Return the [X, Y] coordinate for the center point of the cell that contains the specified text.  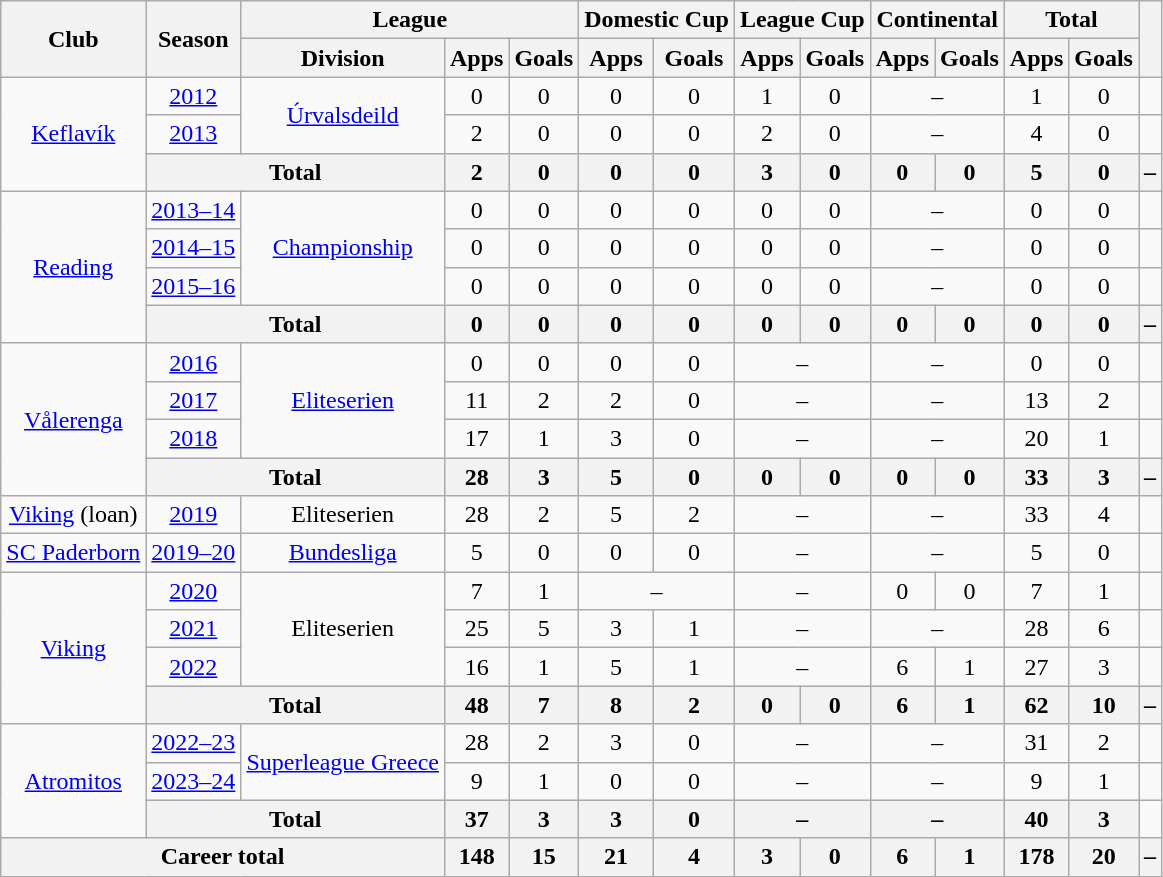
2020 [194, 591]
SC Paderborn [74, 553]
League Cup [802, 20]
8 [616, 705]
Bundesliga [343, 553]
13 [1036, 400]
62 [1036, 705]
40 [1036, 819]
Keflavík [74, 134]
Career total [223, 857]
2015–16 [194, 286]
2016 [194, 362]
37 [476, 819]
27 [1036, 667]
2014–15 [194, 248]
Continental [937, 20]
2017 [194, 400]
Atromitos [74, 781]
2022 [194, 667]
178 [1036, 857]
League [410, 20]
2013–14 [194, 210]
15 [544, 857]
16 [476, 667]
Division [343, 58]
Season [194, 39]
2023–24 [194, 781]
17 [476, 438]
Superleague Greece [343, 762]
31 [1036, 743]
Vålerenga [74, 419]
2018 [194, 438]
10 [1104, 705]
2019–20 [194, 553]
2022–23 [194, 743]
25 [476, 629]
2013 [194, 134]
Viking [74, 648]
2012 [194, 96]
2019 [194, 515]
Club [74, 39]
Championship [343, 248]
11 [476, 400]
2021 [194, 629]
Úrvalsdeild [343, 115]
Viking (loan) [74, 515]
21 [616, 857]
148 [476, 857]
Reading [74, 267]
Domestic Cup [657, 20]
48 [476, 705]
